Find where the given text appears and provide that cell's center as (x, y) coordinate. 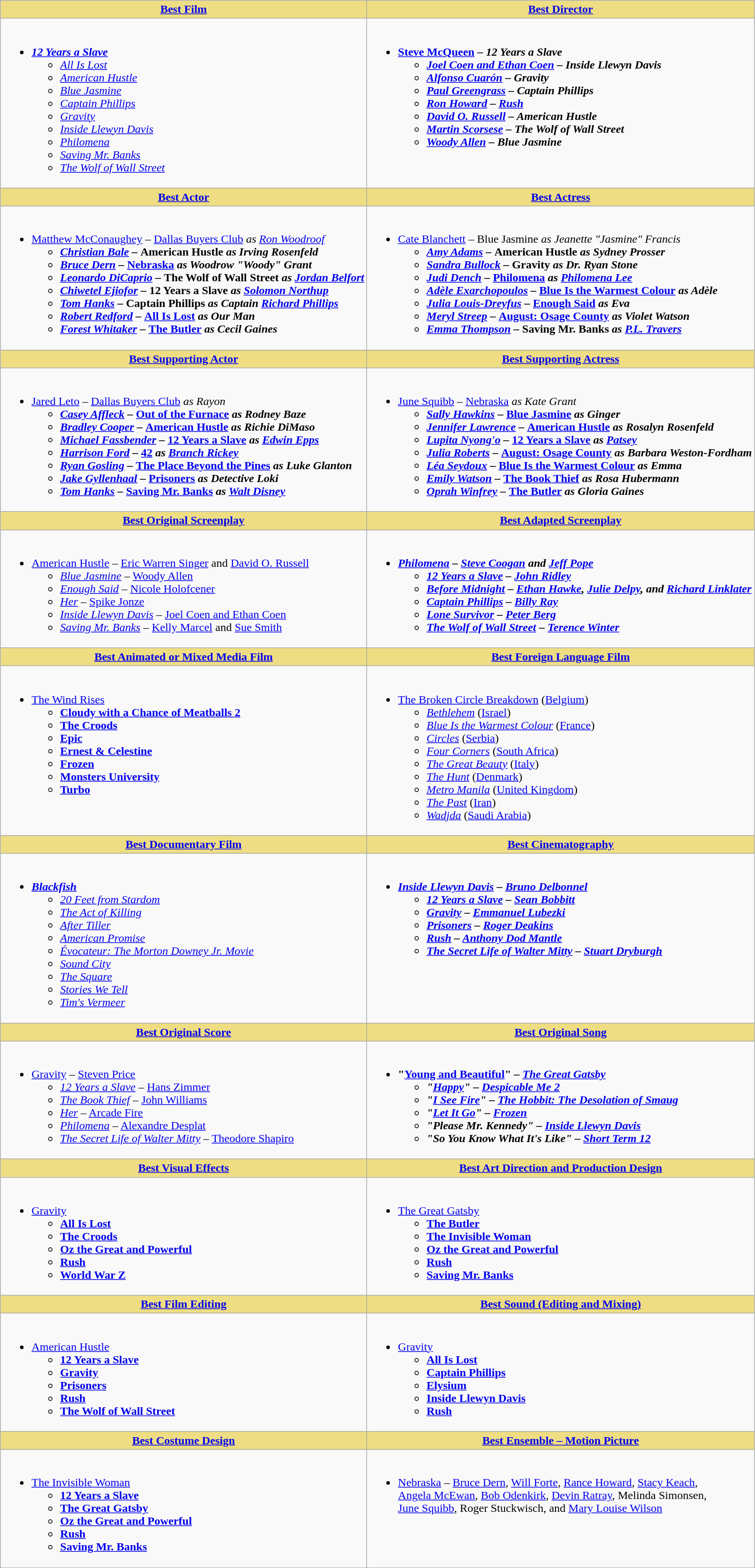
Best Ensemble – Motion Picture (561, 1440)
Best Animated or Mixed Media Film (184, 657)
Best Original Score (184, 1032)
Best Supporting Actor (184, 359)
Best Actress (561, 197)
The Wind RisesCloudy with a Chance of Meatballs 2The CroodsEpicErnest & CelestineFrozenMonsters UniversityTurbo (184, 750)
Best Costume Design (184, 1440)
GravityAll Is LostCaptain PhillipsElysiumInside Llewyn DavisRush (561, 1372)
The Great GatsbyThe ButlerThe Invisible WomanOz the Great and PowerfulRushSaving Mr. Banks (561, 1236)
The Invisible Woman12 Years a SlaveThe Great GatsbyOz the Great and PowerfulRushSaving Mr. Banks (184, 1509)
Best Film Editing (184, 1304)
GravityAll Is LostThe CroodsOz the Great and PowerfulRushWorld War Z (184, 1236)
Best Art Direction and Production Design (561, 1168)
Best Original Screenplay (184, 521)
Best Supporting Actress (561, 359)
Best Original Song (561, 1032)
Best Adapted Screenplay (561, 521)
12 Years a SlaveAll Is LostAmerican HustleBlue JasmineCaptain PhillipsGravityInside Llewyn DavisPhilomenaSaving Mr. BanksThe Wolf of Wall Street (184, 103)
Best Film (184, 10)
Best Visual Effects (184, 1168)
Best Documentary Film (184, 844)
Best Director (561, 10)
Best Cinematography (561, 844)
Best Sound (Editing and Mixing) (561, 1304)
Best Foreign Language Film (561, 657)
American Hustle12 Years a SlaveGravityPrisonersRushThe Wolf of Wall Street (184, 1372)
Best Actor (184, 197)
